Locate the cell with the specified text and output its [x, y] center coordinate. 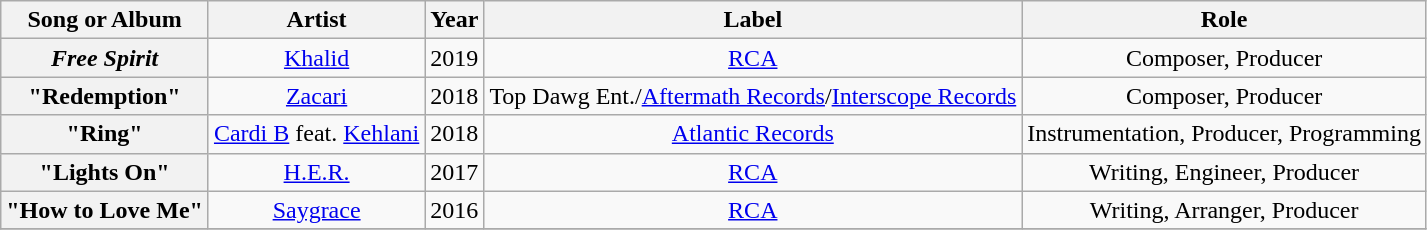
Year [454, 20]
Instrumentation, Producer, Programming [1224, 134]
"Lights On" [105, 172]
Khalid [316, 58]
Writing, Arranger, Producer [1224, 210]
Top Dawg Ent./Aftermath Records/Interscope Records [753, 96]
H.E.R. [316, 172]
Zacari [316, 96]
2017 [454, 172]
"How to Love Me" [105, 210]
Saygrace [316, 210]
2019 [454, 58]
Song or Album [105, 20]
Writing, Engineer, Producer [1224, 172]
Free Spirit [105, 58]
Atlantic Records [753, 134]
2016 [454, 210]
"Ring" [105, 134]
Label [753, 20]
Role [1224, 20]
"Redemption" [105, 96]
Artist [316, 20]
Cardi B feat. Kehlani [316, 134]
